Extract the (x, y) coordinate from the center of the cell holding the provided text.  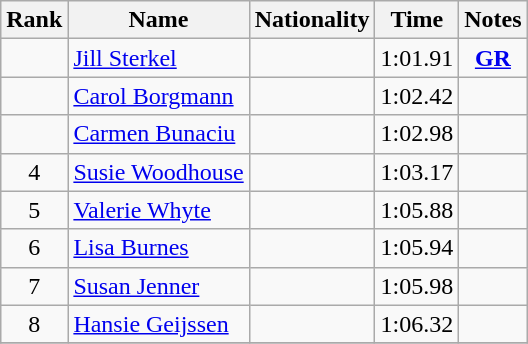
Hansie Geijssen (158, 324)
Rank (34, 20)
6 (34, 248)
7 (34, 286)
Jill Sterkel (158, 58)
1:05.88 (417, 210)
1:02.42 (417, 96)
Susie Woodhouse (158, 172)
1:06.32 (417, 324)
4 (34, 172)
5 (34, 210)
Valerie Whyte (158, 210)
Lisa Burnes (158, 248)
Carol Borgmann (158, 96)
Susan Jenner (158, 286)
Notes (493, 20)
8 (34, 324)
Name (158, 20)
Carmen Bunaciu (158, 134)
1:01.91 (417, 58)
1:02.98 (417, 134)
1:03.17 (417, 172)
Time (417, 20)
GR (493, 58)
1:05.98 (417, 286)
Nationality (312, 20)
1:05.94 (417, 248)
